Return the [X, Y] coordinate for the center point of the cell that contains the specified text.  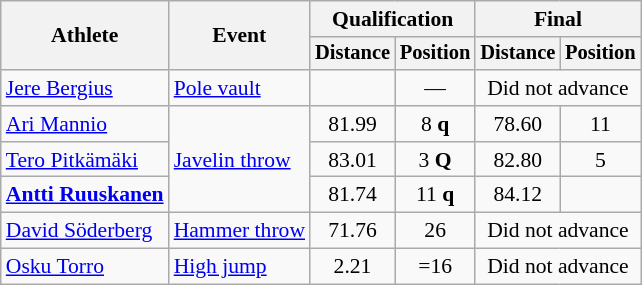
Jere Bergius [85, 88]
Hammer throw [240, 231]
Tero Pitkämäki [85, 160]
=16 [435, 267]
84.12 [518, 195]
81.74 [352, 195]
Javelin throw [240, 160]
Athlete [85, 36]
— [435, 88]
Event [240, 36]
Ari Mannio [85, 124]
5 [600, 160]
3 Q [435, 160]
Osku Torro [85, 267]
71.76 [352, 231]
Qualification [392, 19]
26 [435, 231]
11 q [435, 195]
David Söderberg [85, 231]
11 [600, 124]
Final [558, 19]
High jump [240, 267]
8 q [435, 124]
83.01 [352, 160]
78.60 [518, 124]
2.21 [352, 267]
81.99 [352, 124]
82.80 [518, 160]
Antti Ruuskanen [85, 195]
Pole vault [240, 88]
